Scan for the cell matching the given text and deliver its (x, y) coordinate at center. 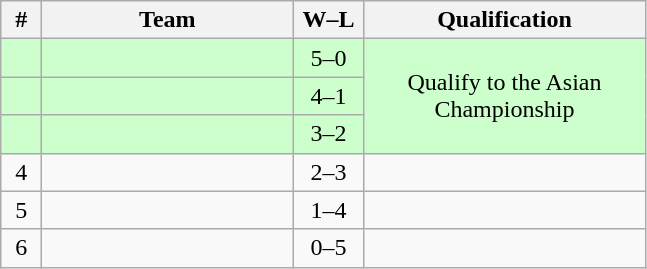
4–1 (328, 96)
Qualify to the Asian Championship (504, 96)
1–4 (328, 210)
Team (168, 20)
Qualification (504, 20)
6 (22, 248)
5–0 (328, 58)
2–3 (328, 172)
5 (22, 210)
W–L (328, 20)
4 (22, 172)
3–2 (328, 134)
# (22, 20)
0–5 (328, 248)
